Provide the (X, Y) coordinate of the cell's center where the given text is located.  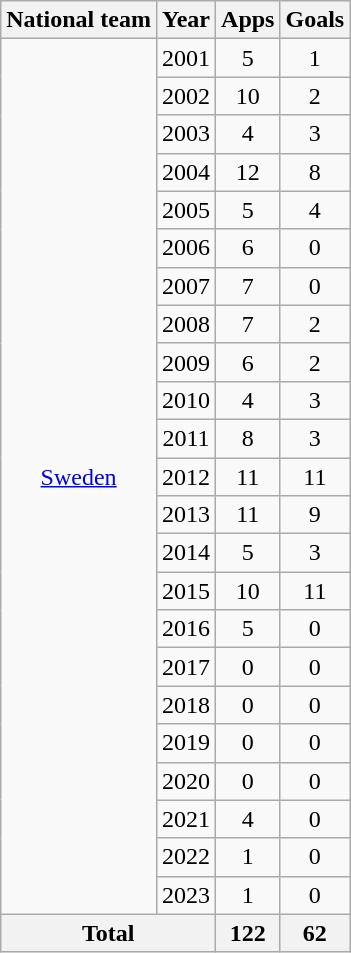
12 (248, 172)
2016 (186, 629)
2004 (186, 172)
Sweden (79, 476)
2002 (186, 96)
2019 (186, 743)
National team (79, 20)
2013 (186, 515)
122 (248, 933)
2010 (186, 400)
2007 (186, 286)
62 (315, 933)
Goals (315, 20)
2018 (186, 705)
2001 (186, 58)
Year (186, 20)
2005 (186, 210)
2014 (186, 553)
Total (108, 933)
2006 (186, 248)
2003 (186, 134)
2008 (186, 324)
9 (315, 515)
2020 (186, 781)
2012 (186, 477)
2009 (186, 362)
Apps (248, 20)
2015 (186, 591)
2017 (186, 667)
2021 (186, 819)
2023 (186, 895)
2011 (186, 438)
2022 (186, 857)
